Locate the cell with the specified text and output its [x, y] center coordinate. 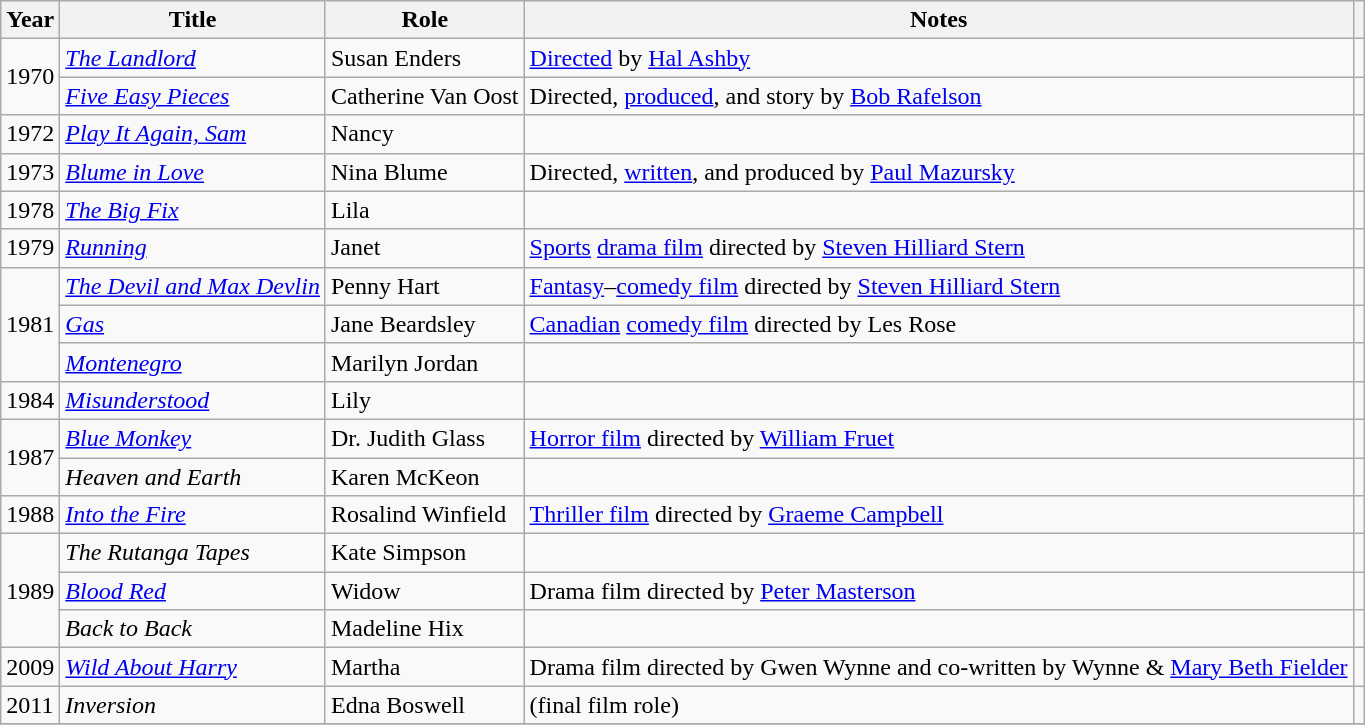
Directed by Hal Ashby [938, 58]
(final film role) [938, 705]
Year [30, 20]
Sports drama film directed by Steven Hilliard Stern [938, 248]
Five Easy Pieces [193, 96]
Marilyn Jordan [424, 362]
Lily [424, 400]
Blue Monkey [193, 438]
Running [193, 248]
Drama film directed by Gwen Wynne and co-written by Wynne & Mary Beth Fielder [938, 667]
The Landlord [193, 58]
Play It Again, Sam [193, 134]
2009 [30, 667]
Role [424, 20]
1989 [30, 591]
Blood Red [193, 591]
Martha [424, 667]
Montenegro [193, 362]
Wild About Harry [193, 667]
Widow [424, 591]
1984 [30, 400]
Into the Fire [193, 515]
Thriller film directed by Graeme Campbell [938, 515]
Drama film directed by Peter Masterson [938, 591]
Dr. Judith Glass [424, 438]
Canadian comedy film directed by Les Rose [938, 324]
2011 [30, 705]
The Rutanga Tapes [193, 553]
Fantasy–comedy film directed by Steven Hilliard Stern [938, 286]
1988 [30, 515]
Kate Simpson [424, 553]
Penny Hart [424, 286]
1973 [30, 172]
Title [193, 20]
1978 [30, 210]
Catherine Van Oost [424, 96]
Directed, produced, and story by Bob Rafelson [938, 96]
1979 [30, 248]
Directed, written, and produced by Paul Mazursky [938, 172]
1972 [30, 134]
Gas [193, 324]
Inversion [193, 705]
1987 [30, 457]
Karen McKeon [424, 477]
Susan Enders [424, 58]
1981 [30, 324]
Nina Blume [424, 172]
Back to Back [193, 629]
Janet [424, 248]
Madeline Hix [424, 629]
Lila [424, 210]
Jane Beardsley [424, 324]
1970 [30, 77]
Misunderstood [193, 400]
Notes [938, 20]
Horror film directed by William Fruet [938, 438]
Rosalind Winfield [424, 515]
Heaven and Earth [193, 477]
Blume in Love [193, 172]
Edna Boswell [424, 705]
The Big Fix [193, 210]
Nancy [424, 134]
The Devil and Max Devlin [193, 286]
